Return the (x, y) coordinate for the center point of the cell that contains the specified text.  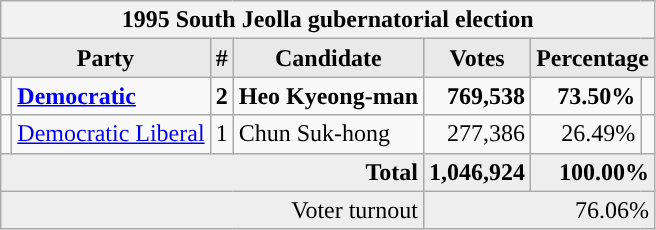
277,386 (478, 134)
73.50% (586, 96)
Candidate (328, 58)
1,046,924 (478, 172)
Total (212, 172)
Party (106, 58)
26.49% (586, 134)
Voter turnout (212, 210)
Chun Suk-hong (328, 134)
1 (222, 134)
Democratic Liberal (111, 134)
1995 South Jeolla gubernatorial election (328, 20)
76.06% (540, 210)
100.00% (593, 172)
Democratic (111, 96)
Votes (478, 58)
769,538 (478, 96)
Heo Kyeong-man (328, 96)
Percentage (593, 58)
2 (222, 96)
# (222, 58)
